Provide the [x, y] coordinate of the cell's center where the given text is located.  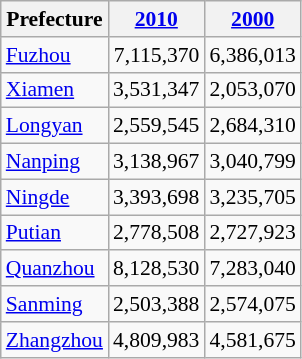
2,559,545 [156, 126]
7,115,370 [156, 55]
7,283,040 [252, 269]
Prefecture [54, 19]
8,128,530 [156, 269]
3,235,705 [252, 197]
2000 [252, 19]
2,503,388 [156, 304]
Sanming [54, 304]
4,581,675 [252, 340]
Ningde [54, 197]
6,386,013 [252, 55]
2,727,923 [252, 233]
2,574,075 [252, 304]
Fuzhou [54, 55]
3,040,799 [252, 162]
3,138,967 [156, 162]
3,393,698 [156, 197]
Putian [54, 233]
Longyan [54, 126]
3,531,347 [156, 90]
4,809,983 [156, 340]
2,684,310 [252, 126]
Zhangzhou [54, 340]
2,778,508 [156, 233]
2,053,070 [252, 90]
2010 [156, 19]
Xiamen [54, 90]
Quanzhou [54, 269]
Nanping [54, 162]
